From the cell containing the given text, extract its center point as [x, y] coordinate. 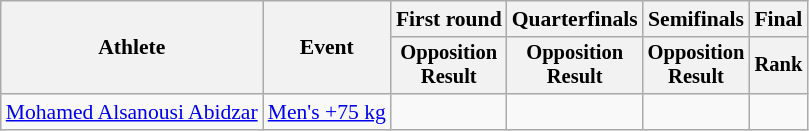
Final [778, 19]
Men's +75 kg [327, 112]
Quarterfinals [575, 19]
Rank [778, 66]
First round [449, 19]
Mohamed Alsanousi Abidzar [132, 112]
Event [327, 48]
Athlete [132, 48]
Semifinals [696, 19]
